Find where the given text appears and provide that cell's center as (X, Y) coordinate. 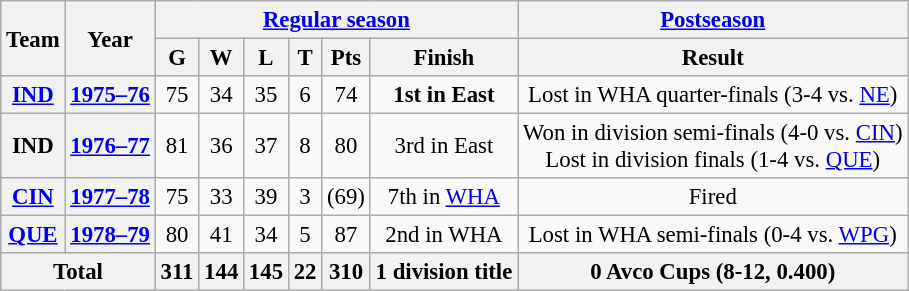
5 (304, 235)
Team (33, 38)
81 (177, 146)
33 (222, 197)
8 (304, 146)
Year (110, 38)
L (266, 58)
(69) (346, 197)
Won in division semi-finals (4-0 vs. CIN) Lost in division finals (1-4 vs. QUE) (713, 146)
Finish (444, 58)
G (177, 58)
36 (222, 146)
Regular season (336, 20)
1978–79 (110, 235)
Fired (713, 197)
3 (304, 197)
35 (266, 95)
7th in WHA (444, 197)
CIN (33, 197)
39 (266, 197)
Pts (346, 58)
41 (222, 235)
T (304, 58)
2nd in WHA (444, 235)
87 (346, 235)
1977–78 (110, 197)
Lost in WHA quarter-finals (3-4 vs. NE) (713, 95)
QUE (33, 235)
37 (266, 146)
W (222, 58)
3rd in East (444, 146)
6 (304, 95)
Result (713, 58)
Lost in WHA semi-finals (0-4 vs. WPG) (713, 235)
Postseason (713, 20)
74 (346, 95)
1976–77 (110, 146)
1st in East (444, 95)
1975–76 (110, 95)
